Return the (X, Y) coordinate for the center point of the cell that contains the specified text.  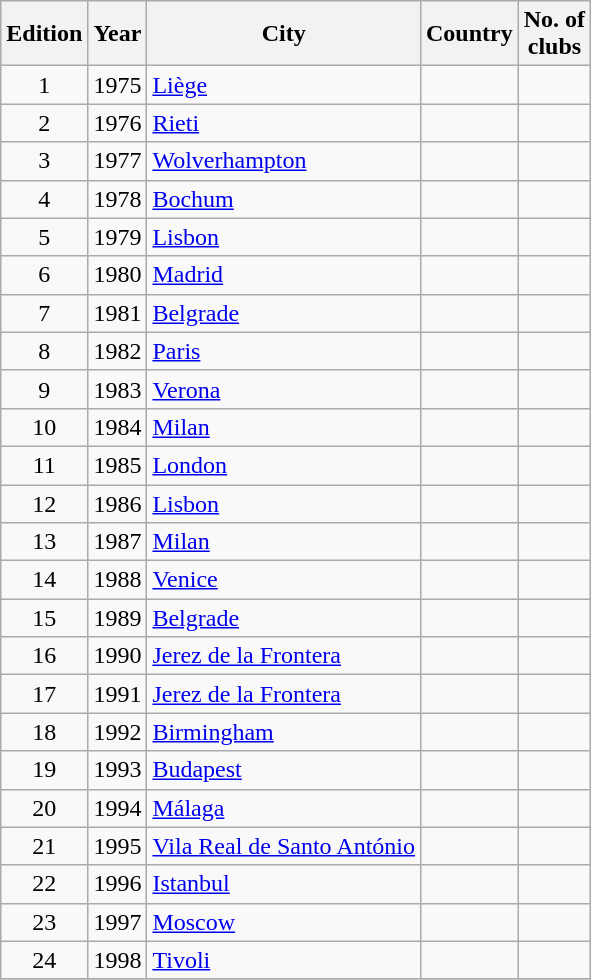
Paris (284, 351)
Madrid (284, 275)
14 (44, 580)
4 (44, 199)
1977 (118, 161)
1979 (118, 237)
1983 (118, 389)
Budapest (284, 770)
13 (44, 542)
Country (469, 34)
1995 (118, 846)
1 (44, 85)
6 (44, 275)
1990 (118, 656)
Istanbul (284, 884)
1978 (118, 199)
5 (44, 237)
1975 (118, 85)
1984 (118, 427)
1980 (118, 275)
Málaga (284, 808)
24 (44, 960)
8 (44, 351)
Tivoli (284, 960)
1993 (118, 770)
Moscow (284, 922)
2 (44, 123)
3 (44, 161)
18 (44, 732)
1987 (118, 542)
1992 (118, 732)
9 (44, 389)
Edition (44, 34)
No. ofclubs (554, 34)
1986 (118, 503)
1991 (118, 694)
1982 (118, 351)
1976 (118, 123)
Liège (284, 85)
Rieti (284, 123)
1981 (118, 313)
Venice (284, 580)
7 (44, 313)
Birmingham (284, 732)
11 (44, 465)
Vila Real de Santo António (284, 846)
15 (44, 618)
1989 (118, 618)
London (284, 465)
Year (118, 34)
21 (44, 846)
17 (44, 694)
1997 (118, 922)
City (284, 34)
20 (44, 808)
19 (44, 770)
10 (44, 427)
23 (44, 922)
Verona (284, 389)
1985 (118, 465)
Wolverhampton (284, 161)
1998 (118, 960)
22 (44, 884)
1994 (118, 808)
12 (44, 503)
1988 (118, 580)
16 (44, 656)
Bochum (284, 199)
1996 (118, 884)
